Extract the [X, Y] coordinate from the center of the cell holding the provided text.  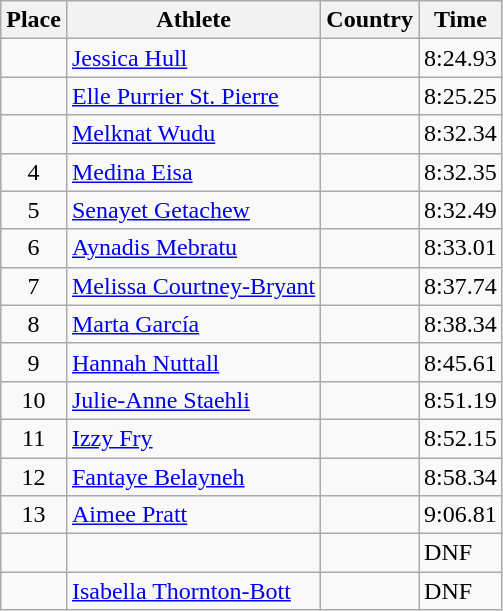
6 [34, 248]
8:52.15 [461, 438]
Place [34, 20]
9 [34, 362]
Aynadis Mebratu [193, 248]
10 [34, 400]
11 [34, 438]
Senayet Getachew [193, 210]
8:32.49 [461, 210]
Izzy Fry [193, 438]
Medina Eisa [193, 172]
8:38.34 [461, 324]
Marta García [193, 324]
Melissa Courtney-Bryant [193, 286]
8:32.34 [461, 134]
8 [34, 324]
8:25.25 [461, 96]
8:45.61 [461, 362]
4 [34, 172]
8:51.19 [461, 400]
8:58.34 [461, 477]
Fantaye Belayneh [193, 477]
Julie-Anne Staehli [193, 400]
8:37.74 [461, 286]
Athlete [193, 20]
Melknat Wudu [193, 134]
8:32.35 [461, 172]
12 [34, 477]
Country [370, 20]
Isabella Thornton-Bott [193, 591]
8:33.01 [461, 248]
7 [34, 286]
8:24.93 [461, 58]
Elle Purrier St. Pierre [193, 96]
Time [461, 20]
Aimee Pratt [193, 515]
5 [34, 210]
9:06.81 [461, 515]
Hannah Nuttall [193, 362]
13 [34, 515]
Jessica Hull [193, 58]
